Locate the cell with the specified text and output its (X, Y) center coordinate. 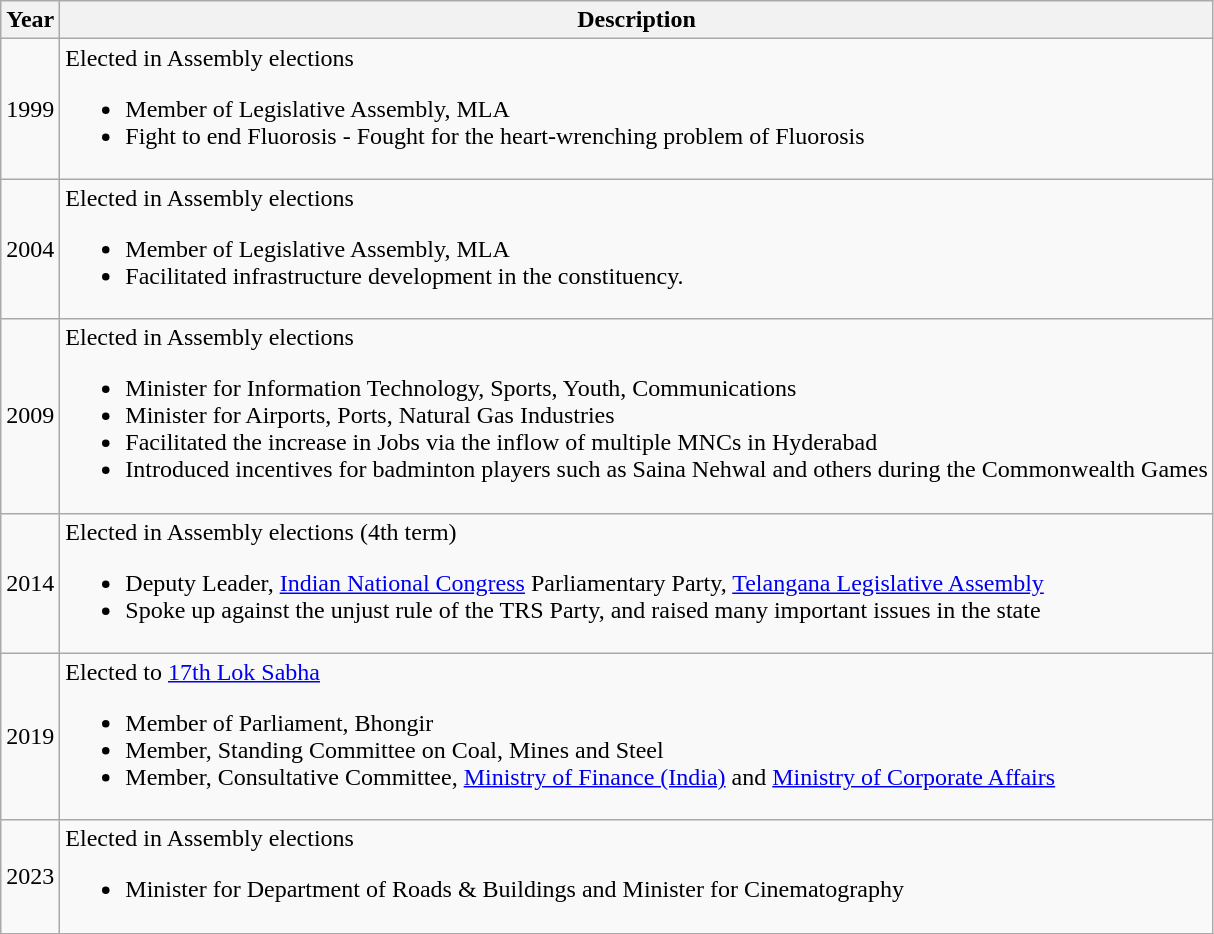
Elected in Assembly electionsMember of Legislative Assembly, MLAFight to end Fluorosis - Fought for the heart-wrenching problem of Fluorosis (636, 109)
2004 (30, 249)
2023 (30, 876)
2019 (30, 736)
2009 (30, 416)
Elected in Assembly electionsMinister for Department of Roads & Buildings and Minister for Cinematography (636, 876)
1999 (30, 109)
Description (636, 20)
Elected in Assembly electionsMember of Legislative Assembly, MLAFacilitated infrastructure development in the constituency. (636, 249)
Year (30, 20)
2014 (30, 583)
